Return the [x, y] coordinate for the center point of the cell that contains the specified text.  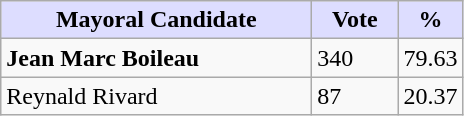
20.37 [430, 96]
Vote [355, 20]
Jean Marc Boileau [156, 58]
340 [355, 58]
Mayoral Candidate [156, 20]
Reynald Rivard [156, 96]
87 [355, 96]
% [430, 20]
79.63 [430, 58]
